Scan for the cell matching the given text and deliver its [X, Y] coordinate at center. 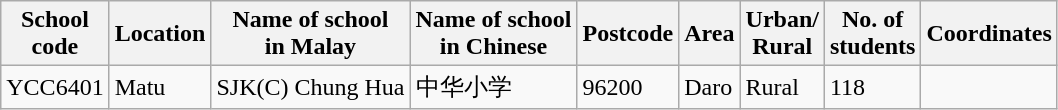
Daro [710, 88]
中华小学 [494, 88]
Rural [782, 88]
Location [160, 34]
Coordinates [989, 34]
Urban/Rural [782, 34]
Matu [160, 88]
YCC6401 [55, 88]
SJK(C) Chung Hua [310, 88]
Schoolcode [55, 34]
Name of schoolin Chinese [494, 34]
Name of schoolin Malay [310, 34]
96200 [628, 88]
118 [872, 88]
Postcode [628, 34]
No. ofstudents [872, 34]
Area [710, 34]
